Search for the cell housing the specified text and yield its [X, Y] center coordinate. 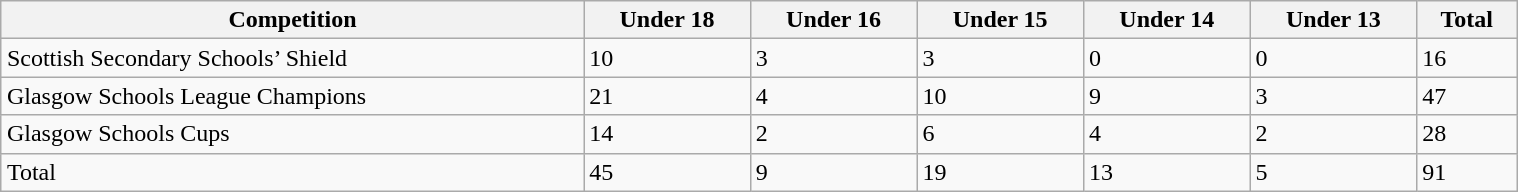
Glasgow Schools Cups [292, 134]
45 [668, 172]
Under 14 [1166, 20]
21 [668, 96]
Under 18 [668, 20]
91 [1467, 172]
Under 13 [1334, 20]
13 [1166, 172]
28 [1467, 134]
16 [1467, 58]
47 [1467, 96]
Under 16 [834, 20]
19 [1000, 172]
Scottish Secondary Schools’ Shield [292, 58]
6 [1000, 134]
5 [1334, 172]
Under 15 [1000, 20]
14 [668, 134]
Glasgow Schools League Champions [292, 96]
Competition [292, 20]
